Identify which cell holds the provided text, then report its [X, Y] central coordinate. 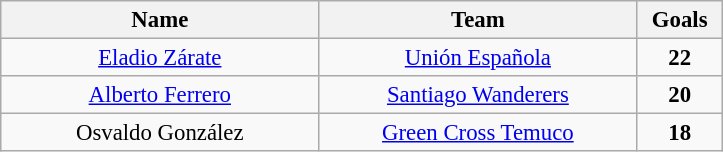
Alberto Ferrero [160, 95]
20 [680, 95]
Name [160, 20]
Green Cross Temuco [478, 133]
22 [680, 58]
Santiago Wanderers [478, 95]
18 [680, 133]
Team [478, 20]
Osvaldo González [160, 133]
Goals [680, 20]
Unión Española [478, 58]
Eladio Zárate [160, 58]
